Return [x, y] of the center of cell containing provided text 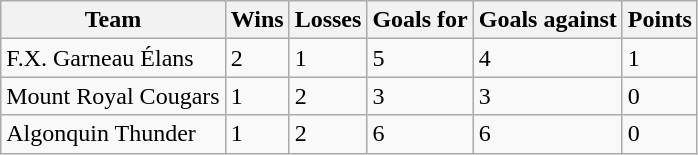
Goals against [548, 20]
Losses [328, 20]
Algonquin Thunder [113, 134]
5 [420, 58]
Goals for [420, 20]
Mount Royal Cougars [113, 96]
Points [660, 20]
Wins [257, 20]
4 [548, 58]
Team [113, 20]
F.X. Garneau Élans [113, 58]
